Locate the cell with the specified text and output its [X, Y] center coordinate. 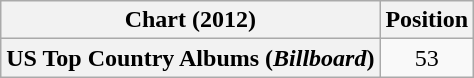
Chart (2012) [190, 20]
53 [427, 58]
Position [427, 20]
US Top Country Albums (Billboard) [190, 58]
